Find where the given text appears and provide that cell's center as (x, y) coordinate. 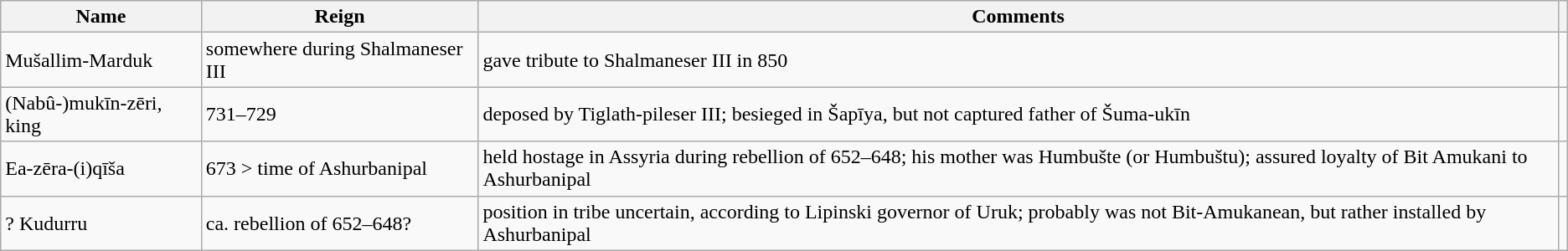
Reign (340, 17)
(Nabû-)mukīn-zēri, king (101, 114)
673 > time of Ashurbanipal (340, 169)
held hostage in Assyria during rebellion of 652–648; his mother was Humbušte (or Humbuštu); assured loyalty of Bit Amukani to Ashurbanipal (1019, 169)
Comments (1019, 17)
Ea-zēra-(i)qīša (101, 169)
somewhere during Shalmaneser III (340, 60)
? Kudurru (101, 223)
Mušallim-Marduk (101, 60)
gave tribute to Shalmaneser III in 850 (1019, 60)
731–729 (340, 114)
deposed by Tiglath-pileser III; besieged in Šapīya, but not captured father of Šuma-ukīn (1019, 114)
position in tribe uncertain, according to Lipinski governor of Uruk; probably was not Bit-Amukanean, but rather installed by Ashurbanipal (1019, 223)
ca. rebellion of 652–648? (340, 223)
Name (101, 17)
